Pinpoint the cell where the given text exists, returning its [X, Y] midpoint coordinate. 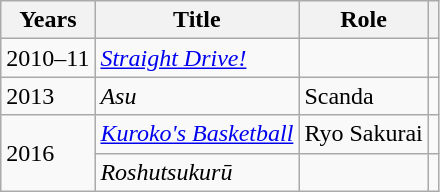
Kuroko's Basketball [197, 134]
Asu [197, 96]
2010–11 [48, 58]
Role [364, 20]
Roshutsukurū [197, 172]
Years [48, 20]
2013 [48, 96]
2016 [48, 153]
Ryo Sakurai [364, 134]
Straight Drive! [197, 58]
Scanda [364, 96]
Title [197, 20]
